Detect which cell encompasses the target text, then output its (x, y) center coordinate. 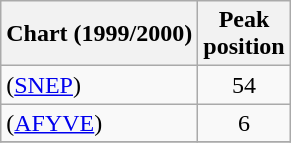
Peakposition (244, 34)
(SNEP) (100, 85)
(AFYVE) (100, 123)
54 (244, 85)
Chart (1999/2000) (100, 34)
6 (244, 123)
